Detect which cell encompasses the target text, then output its [X, Y] center coordinate. 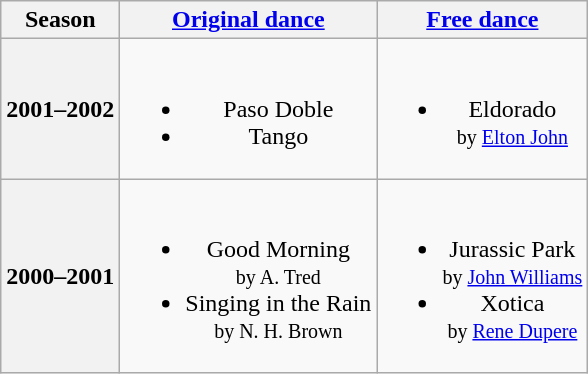
2001–2002 [60, 109]
Eldorado by Elton John [482, 109]
Original dance [248, 20]
Jurassic Park by John Williams Xotica by Rene Dupere [482, 276]
Season [60, 20]
Good Morning by A. Tred Singing in the Rain by N. H. Brown [248, 276]
2000–2001 [60, 276]
Paso DobleTango [248, 109]
Free dance [482, 20]
